Determine the (X, Y) coordinate at the center of the cell enclosing the given text.  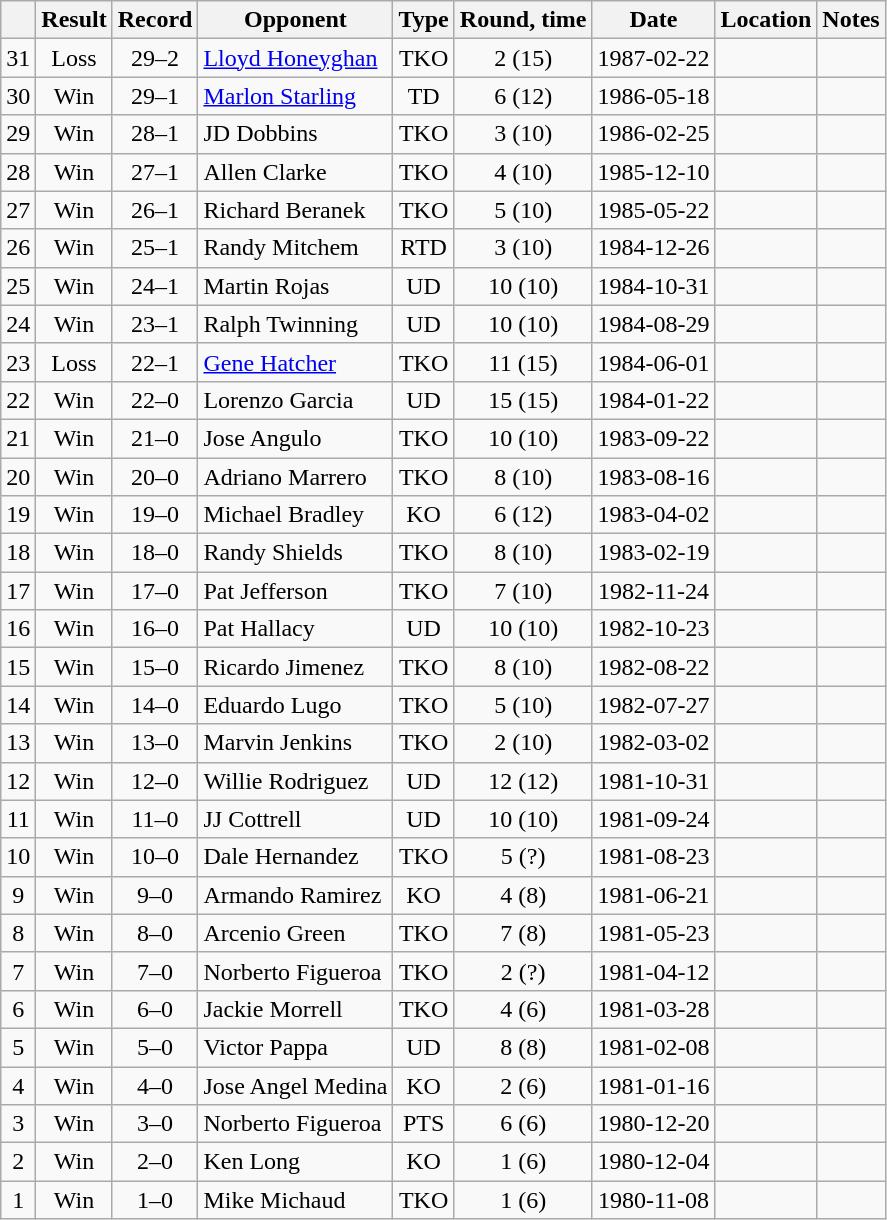
13–0 (155, 743)
16–0 (155, 629)
1981-01-16 (654, 1085)
1982-07-27 (654, 705)
Michael Bradley (296, 515)
8–0 (155, 933)
29 (18, 134)
Arcenio Green (296, 933)
11 (18, 819)
2 (15) (523, 58)
2 (10) (523, 743)
Gene Hatcher (296, 362)
Lorenzo Garcia (296, 400)
1981-08-23 (654, 857)
18–0 (155, 553)
20 (18, 477)
Opponent (296, 20)
Ricardo Jimenez (296, 667)
2 (18, 1162)
1984-01-22 (654, 400)
1 (18, 1200)
1981-03-28 (654, 1009)
Pat Hallacy (296, 629)
Lloyd Honeyghan (296, 58)
1980-12-20 (654, 1124)
10–0 (155, 857)
23 (18, 362)
23–1 (155, 324)
1982-03-02 (654, 743)
1982-08-22 (654, 667)
Adriano Marrero (296, 477)
Allen Clarke (296, 172)
1985-05-22 (654, 210)
TD (424, 96)
5–0 (155, 1047)
1986-02-25 (654, 134)
15–0 (155, 667)
12 (18, 781)
1982-11-24 (654, 591)
Ralph Twinning (296, 324)
12 (12) (523, 781)
10 (18, 857)
JJ Cottrell (296, 819)
24 (18, 324)
Randy Mitchem (296, 248)
15 (18, 667)
2–0 (155, 1162)
1983-04-02 (654, 515)
5 (18, 1047)
Jackie Morrell (296, 1009)
15 (15) (523, 400)
31 (18, 58)
Round, time (523, 20)
Armando Ramirez (296, 895)
Record (155, 20)
1980-12-04 (654, 1162)
21–0 (155, 438)
1984-12-26 (654, 248)
4 (10) (523, 172)
Notes (851, 20)
25–1 (155, 248)
4 (8) (523, 895)
22 (18, 400)
17–0 (155, 591)
1985-12-10 (654, 172)
1980-11-08 (654, 1200)
Eduardo Lugo (296, 705)
2 (6) (523, 1085)
1981-02-08 (654, 1047)
1984-08-29 (654, 324)
Dale Hernandez (296, 857)
Jose Angel Medina (296, 1085)
28–1 (155, 134)
7–0 (155, 971)
9–0 (155, 895)
20–0 (155, 477)
19–0 (155, 515)
1984-06-01 (654, 362)
9 (18, 895)
11 (15) (523, 362)
Randy Shields (296, 553)
1986-05-18 (654, 96)
8 (18, 933)
14–0 (155, 705)
24–1 (155, 286)
12–0 (155, 781)
Mike Michaud (296, 1200)
Richard Beranek (296, 210)
7 (18, 971)
Ken Long (296, 1162)
6 (6) (523, 1124)
Martin Rojas (296, 286)
Marlon Starling (296, 96)
Jose Angulo (296, 438)
21 (18, 438)
8 (8) (523, 1047)
29–1 (155, 96)
Result (74, 20)
Date (654, 20)
22–0 (155, 400)
28 (18, 172)
17 (18, 591)
7 (10) (523, 591)
22–1 (155, 362)
27 (18, 210)
1981-09-24 (654, 819)
PTS (424, 1124)
29–2 (155, 58)
4 (6) (523, 1009)
1984-10-31 (654, 286)
6–0 (155, 1009)
1981-10-31 (654, 781)
30 (18, 96)
3–0 (155, 1124)
5 (?) (523, 857)
4–0 (155, 1085)
Location (766, 20)
JD Dobbins (296, 134)
1983-09-22 (654, 438)
13 (18, 743)
26–1 (155, 210)
1982-10-23 (654, 629)
19 (18, 515)
14 (18, 705)
1–0 (155, 1200)
16 (18, 629)
1983-08-16 (654, 477)
1983-02-19 (654, 553)
1981-05-23 (654, 933)
25 (18, 286)
27–1 (155, 172)
Pat Jefferson (296, 591)
1981-06-21 (654, 895)
Victor Pappa (296, 1047)
2 (?) (523, 971)
26 (18, 248)
1987-02-22 (654, 58)
Marvin Jenkins (296, 743)
7 (8) (523, 933)
11–0 (155, 819)
3 (18, 1124)
RTD (424, 248)
1981-04-12 (654, 971)
Type (424, 20)
18 (18, 553)
4 (18, 1085)
Willie Rodriguez (296, 781)
6 (18, 1009)
